Find where the given text appears and provide that cell's center as [x, y] coordinate. 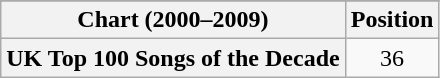
36 [392, 58]
UK Top 100 Songs of the Decade [173, 58]
Position [392, 20]
Chart (2000–2009) [173, 20]
